For the text-containing cell, return its midpoint in (x, y) coordinate format. 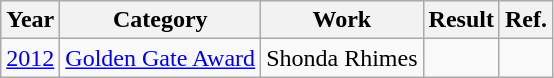
Result (461, 20)
Work (342, 20)
2012 (30, 58)
Golden Gate Award (160, 58)
Year (30, 20)
Shonda Rhimes (342, 58)
Ref. (526, 20)
Category (160, 20)
